Find where the given text appears and provide that cell's center as (X, Y) coordinate. 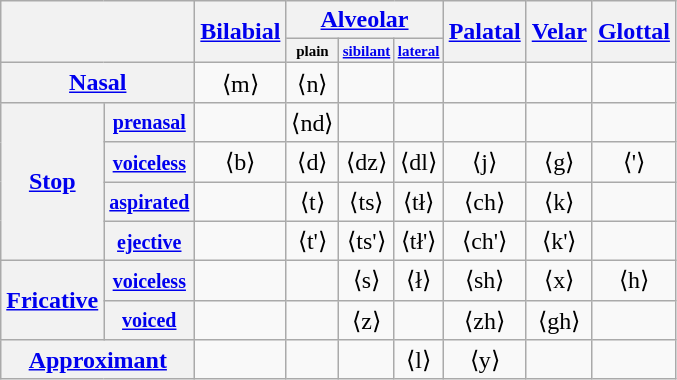
⟨zh⟩ (484, 320)
Fricative (52, 300)
⟨j⟩ (484, 162)
⟨nd⟩ (312, 122)
Velar (559, 32)
⟨m⟩ (240, 83)
Approximant (98, 360)
Palatal (484, 32)
⟨k'⟩ (559, 241)
⟨s⟩ (366, 281)
⟨l⟩ (418, 360)
Alveolar (364, 20)
sibilant (366, 51)
⟨ch⟩ (484, 202)
plain (312, 51)
⟨tł⟩ (418, 202)
prenasal (150, 122)
⟨'⟩ (634, 162)
⟨k⟩ (559, 202)
⟨y⟩ (484, 360)
⟨g⟩ (559, 162)
Glottal (634, 32)
⟨h⟩ (634, 281)
⟨dl⟩ (418, 162)
⟨t'⟩ (312, 241)
lateral (418, 51)
Stop (52, 181)
ejective (150, 241)
Nasal (98, 83)
Bilabial (240, 32)
⟨tł'⟩ (418, 241)
⟨x⟩ (559, 281)
⟨t⟩ (312, 202)
⟨sh⟩ (484, 281)
⟨n⟩ (312, 83)
⟨ts'⟩ (366, 241)
⟨b⟩ (240, 162)
⟨ł⟩ (418, 281)
⟨gh⟩ (559, 320)
voiced (150, 320)
⟨dz⟩ (366, 162)
⟨ts⟩ (366, 202)
⟨ch'⟩ (484, 241)
⟨d⟩ (312, 162)
⟨z⟩ (366, 320)
aspirated (150, 202)
